Find where the given text appears and provide that cell's center as (X, Y) coordinate. 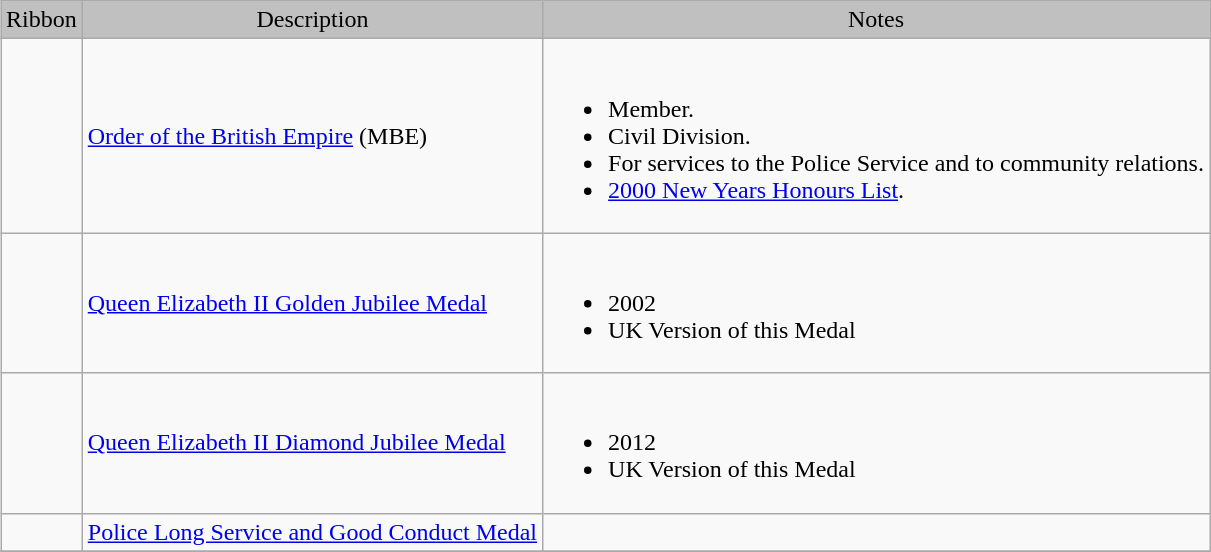
Member.Civil Division.For services to the Police Service and to community relations.2000 New Years Honours List. (876, 136)
Order of the British Empire (MBE) (312, 136)
Ribbon (41, 20)
Police Long Service and Good Conduct Medal (312, 532)
2002UK Version of this Medal (876, 303)
Notes (876, 20)
2012UK Version of this Medal (876, 443)
Queen Elizabeth II Diamond Jubilee Medal (312, 443)
Queen Elizabeth II Golden Jubilee Medal (312, 303)
Description (312, 20)
